Identify which cell holds the provided text, then report its (x, y) central coordinate. 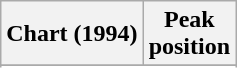
Peakposition (189, 34)
Chart (1994) (72, 34)
